Detect which cell encompasses the target text, then output its [X, Y] center coordinate. 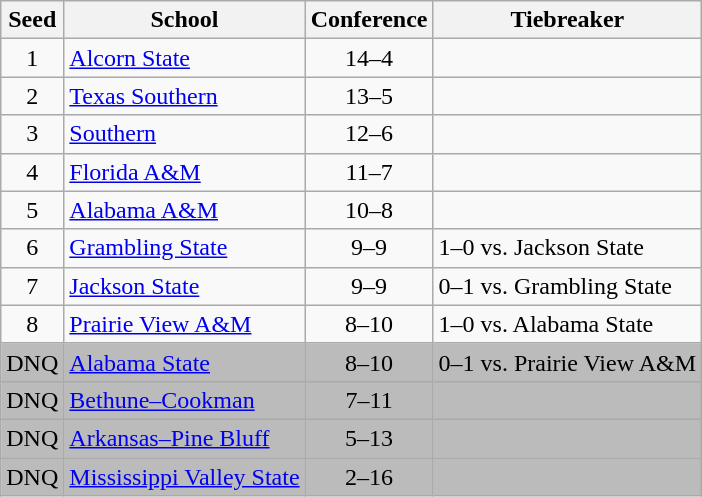
Bethune–Cookman [184, 400]
12–6 [369, 134]
2–16 [369, 477]
0–1 vs. Prairie View A&M [567, 362]
Prairie View A&M [184, 324]
5 [32, 210]
Grambling State [184, 248]
10–8 [369, 210]
0–1 vs. Grambling State [567, 286]
Southern [184, 134]
6 [32, 248]
2 [32, 96]
11–7 [369, 172]
7 [32, 286]
1 [32, 58]
Jackson State [184, 286]
Mississippi Valley State [184, 477]
8 [32, 324]
7–11 [369, 400]
Tiebreaker [567, 20]
Alabama State [184, 362]
Texas Southern [184, 96]
3 [32, 134]
1–0 vs. Jackson State [567, 248]
Alabama A&M [184, 210]
1–0 vs. Alabama State [567, 324]
5–13 [369, 438]
4 [32, 172]
13–5 [369, 96]
Seed [32, 20]
School [184, 20]
Conference [369, 20]
14–4 [369, 58]
Florida A&M [184, 172]
Arkansas–Pine Bluff [184, 438]
Alcorn State [184, 58]
